Return the [X, Y] coordinate for the center point of the cell that contains the specified text.  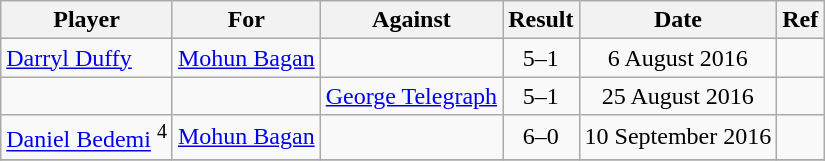
Against [411, 20]
Ref [800, 20]
25 August 2016 [678, 96]
Date [678, 20]
George Telegraph [411, 96]
Result [541, 20]
6–0 [541, 138]
Daniel Bedemi 4 [87, 138]
For [246, 20]
Darryl Duffy [87, 58]
6 August 2016 [678, 58]
Player [87, 20]
10 September 2016 [678, 138]
